Return the [X, Y] coordinate for the center point of the cell that contains the specified text.  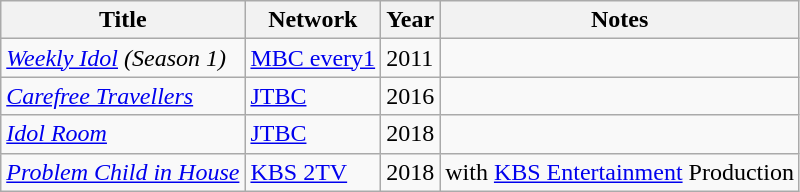
KBS 2TV [313, 172]
Problem Child in House [123, 172]
Carefree Travellers [123, 96]
2016 [410, 96]
2011 [410, 58]
with KBS Entertainment Production [620, 172]
Idol Room [123, 134]
Notes [620, 20]
Year [410, 20]
Title [123, 20]
Network [313, 20]
MBC every1 [313, 58]
Weekly Idol (Season 1) [123, 58]
